Scan for the cell matching the given text and deliver its [X, Y] coordinate at center. 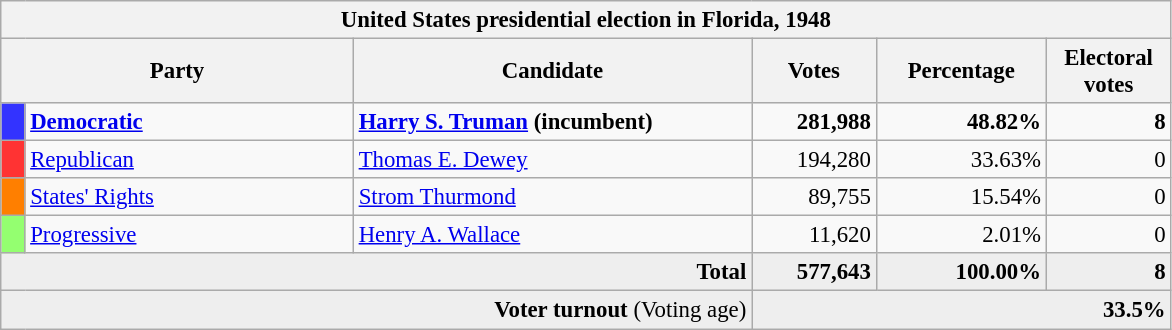
Progressive [189, 235]
Percentage [961, 72]
100.00% [961, 273]
Henry A. Wallace [552, 235]
33.5% [962, 310]
2.01% [961, 235]
89,755 [814, 197]
States' Rights [189, 197]
281,988 [814, 122]
Democratic [189, 122]
194,280 [814, 160]
Republican [189, 160]
United States presidential election in Florida, 1948 [586, 20]
48.82% [961, 122]
Electoral votes [1108, 72]
Harry S. Truman (incumbent) [552, 122]
Candidate [552, 72]
Strom Thurmond [552, 197]
11,620 [814, 235]
Total [376, 273]
Thomas E. Dewey [552, 160]
15.54% [961, 197]
Party [178, 72]
33.63% [961, 160]
577,643 [814, 273]
Voter turnout (Voting age) [376, 310]
Votes [814, 72]
